Return the [x, y] coordinate for the center point of the cell that contains the specified text.  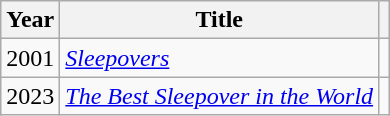
2023 [30, 96]
The Best Sleepover in the World [220, 96]
Year [30, 20]
Title [220, 20]
Sleepovers [220, 58]
2001 [30, 58]
